Identify which cell holds the provided text, then report its (x, y) central coordinate. 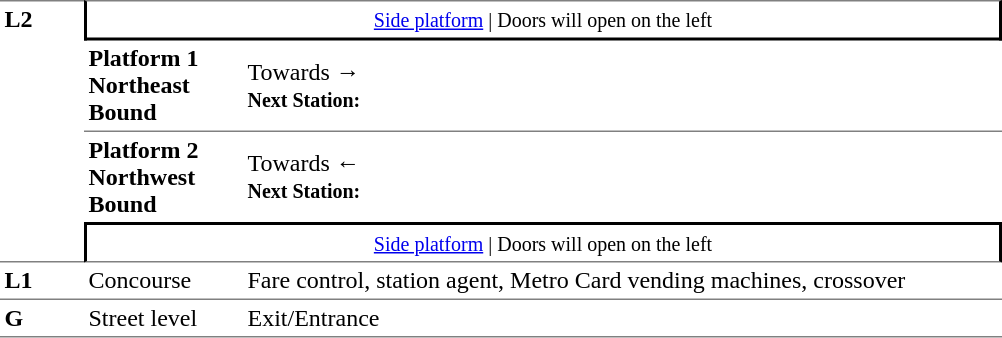
Exit/Entrance (622, 318)
L2 (42, 131)
Concourse (164, 280)
L1 (42, 280)
Fare control, station agent, Metro Card vending machines, crossover (622, 280)
Towards ← Next Station: (622, 177)
Platform 1Northeast Bound (164, 86)
Platform 2Northwest Bound (164, 177)
G (42, 318)
Towards → Next Station: (622, 86)
Street level (164, 318)
